Pinpoint the cell where the given text exists, returning its [X, Y] midpoint coordinate. 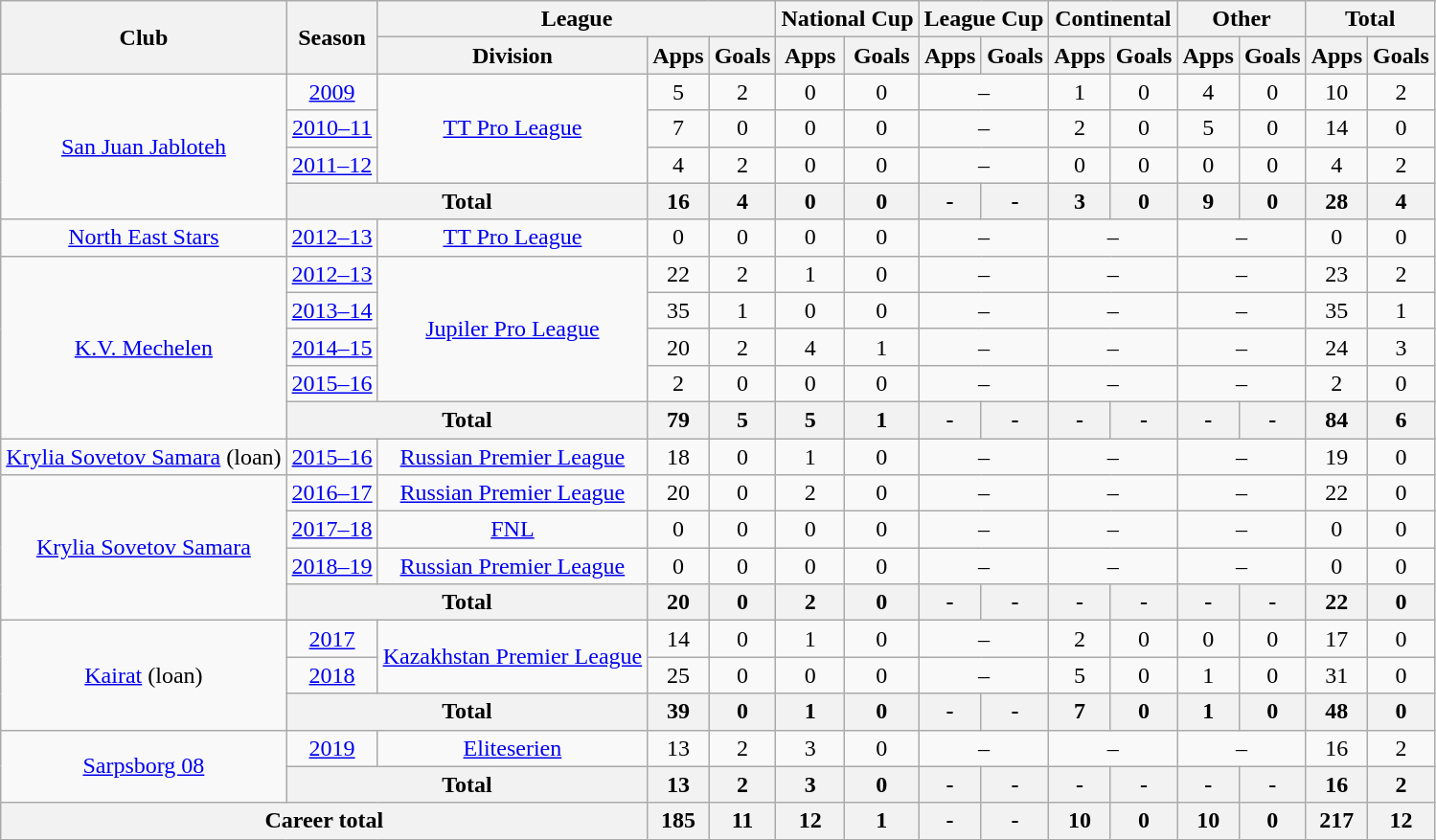
Continental [1113, 19]
2018 [331, 675]
28 [1336, 201]
2011–12 [331, 165]
2017–18 [331, 530]
2010–11 [331, 128]
24 [1336, 347]
6 [1402, 420]
League [577, 19]
39 [678, 712]
18 [678, 457]
Club [144, 37]
FNL [513, 530]
84 [1336, 420]
2019 [331, 748]
Career total [324, 821]
Sarpsborg 08 [144, 766]
217 [1336, 821]
11 [742, 821]
2009 [331, 92]
2018–19 [331, 566]
2013–14 [331, 310]
31 [1336, 675]
National Cup [847, 19]
Kairat (loan) [144, 675]
Eliteserien [513, 748]
17 [1336, 639]
48 [1336, 712]
9 [1208, 201]
25 [678, 675]
79 [678, 420]
Kazakhstan Premier League [513, 657]
185 [678, 821]
K.V. Mechelen [144, 347]
23 [1336, 274]
Division [513, 56]
North East Stars [144, 238]
Other [1242, 19]
Season [331, 37]
2017 [331, 639]
San Juan Jabloteh [144, 147]
19 [1336, 457]
2014–15 [331, 347]
League Cup [984, 19]
Krylia Sovetov Samara [144, 548]
Krylia Sovetov Samara (loan) [144, 457]
Jupiler Pro League [513, 329]
2016–17 [331, 493]
